Determine the [X, Y] coordinate at the center of the cell enclosing the given text.  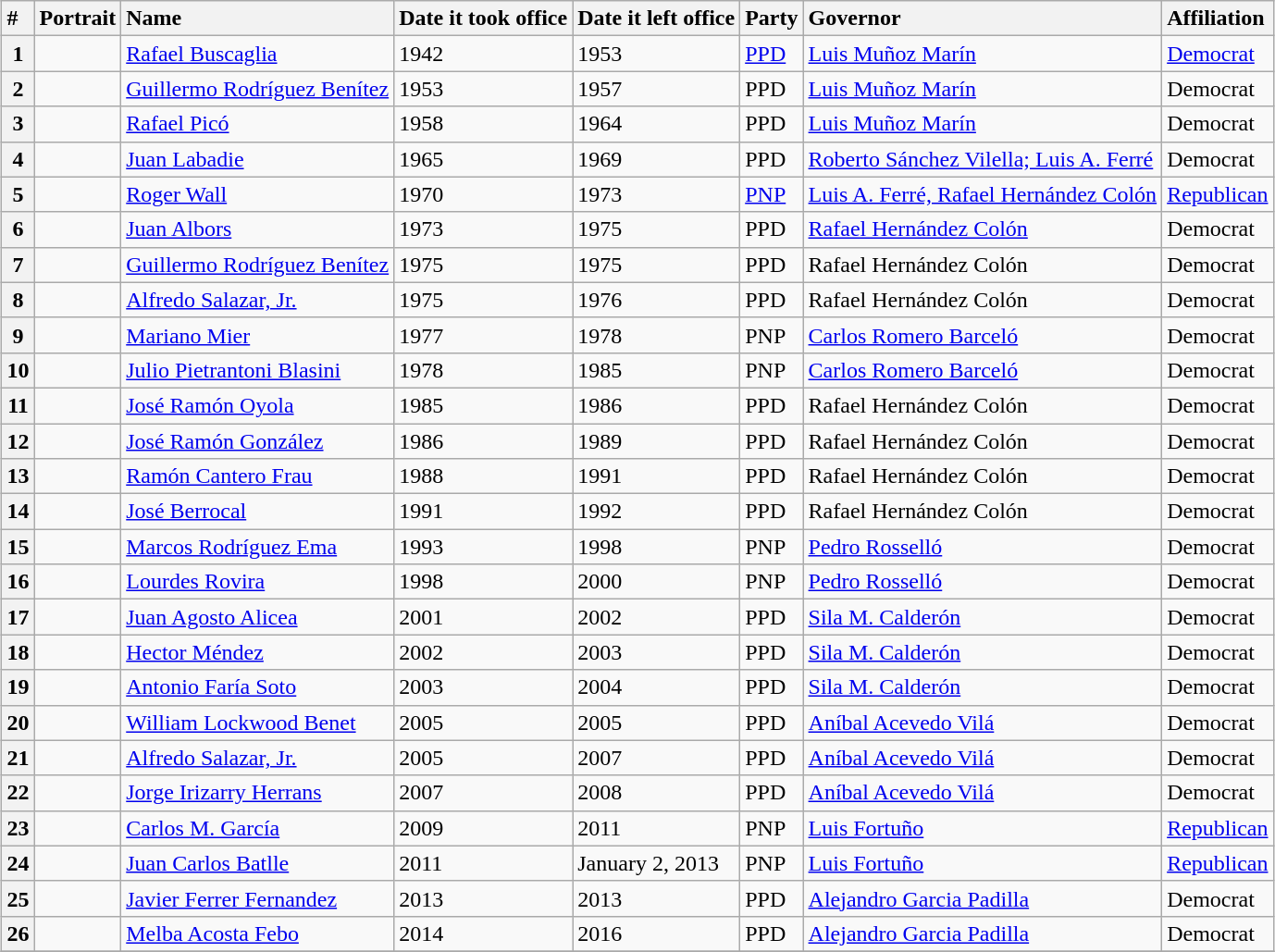
Governor [983, 19]
8 [19, 300]
1989 [657, 441]
1988 [483, 476]
Roger Wall [257, 194]
Portrait [78, 19]
January 2, 2013 [657, 863]
6 [19, 229]
11 [19, 405]
2009 [483, 828]
1958 [483, 124]
1977 [483, 335]
18 [19, 652]
21 [19, 758]
2016 [657, 933]
Date it left office [657, 19]
José Berrocal [257, 512]
7 [19, 265]
Affiliation [1218, 19]
13 [19, 476]
Jorge Irizarry Herrans [257, 793]
Mariano Mier [257, 335]
2 [19, 89]
4 [19, 159]
José Ramón González [257, 441]
12 [19, 441]
Julio Pietrantoni Blasini [257, 370]
Hector Méndez [257, 652]
5 [19, 194]
William Lockwood Benet [257, 723]
2004 [657, 687]
1 [19, 54]
19 [19, 687]
Juan Carlos Batlle [257, 863]
1993 [483, 547]
2008 [657, 793]
Melba Acosta Febo [257, 933]
Ramón Cantero Frau [257, 476]
Juan Labadie [257, 159]
10 [19, 370]
1969 [657, 159]
2000 [657, 582]
17 [19, 617]
9 [19, 335]
20 [19, 723]
26 [19, 933]
16 [19, 582]
1965 [483, 159]
15 [19, 547]
Lourdes Rovira [257, 582]
1970 [483, 194]
2014 [483, 933]
Party [772, 19]
Javier Ferrer Fernandez [257, 898]
Rafael Picó [257, 124]
3 [19, 124]
Marcos Rodríguez Ema [257, 547]
25 [19, 898]
José Ramón Oyola [257, 405]
14 [19, 512]
1992 [657, 512]
Antonio Faría Soto [257, 687]
1957 [657, 89]
Rafael Buscaglia [257, 54]
1976 [657, 300]
1964 [657, 124]
Luis A. Ferré, Rafael Hernández Colón [983, 194]
2001 [483, 617]
Roberto Sánchez Vilella; Luis A. Ferré [983, 159]
Juan Albors [257, 229]
24 [19, 863]
Carlos M. García [257, 828]
Date it took office [483, 19]
22 [19, 793]
Juan Agosto Alicea [257, 617]
Name [257, 19]
1942 [483, 54]
23 [19, 828]
# [19, 19]
